Search for the cell housing the specified text and yield its (X, Y) center coordinate. 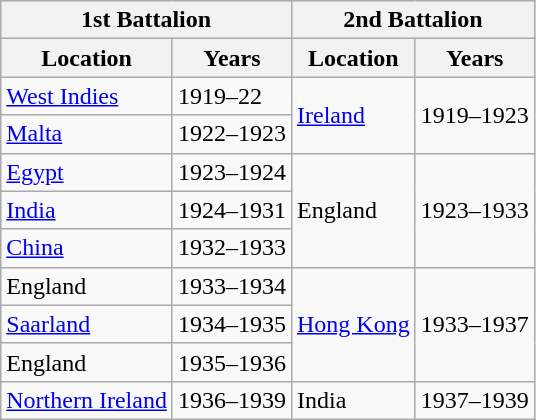
Saarland (87, 324)
1919–1923 (474, 115)
West Indies (87, 96)
Ireland (353, 115)
1936–1939 (232, 400)
1933–1937 (474, 324)
Hong Kong (353, 324)
1934–1935 (232, 324)
2nd Battalion (412, 20)
1923–1924 (232, 172)
1922–1923 (232, 134)
China (87, 248)
Malta (87, 134)
1923–1933 (474, 210)
1935–1936 (232, 362)
Northern Ireland (87, 400)
1919–22 (232, 96)
1937–1939 (474, 400)
1932–1933 (232, 248)
1st Battalion (146, 20)
1924–1931 (232, 210)
Egypt (87, 172)
1933–1934 (232, 286)
